Locate the cell with the specified text and output its [x, y] center coordinate. 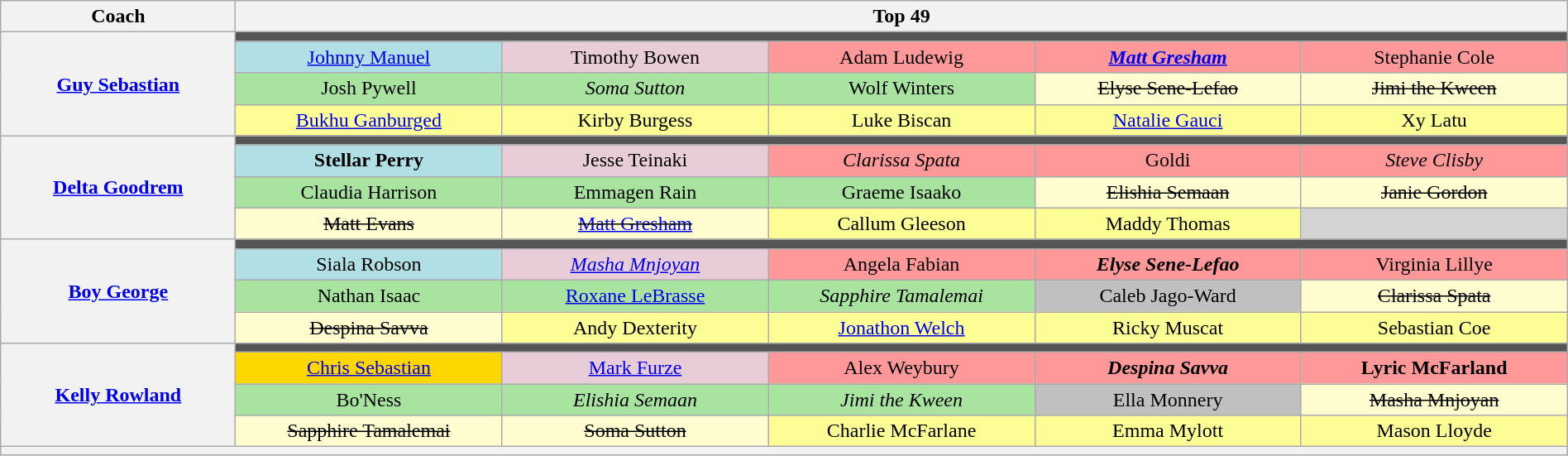
Kirby Burgess [635, 120]
Claudia Harrison [369, 192]
Guy Sebastian [118, 84]
Bo'Ness [369, 400]
Sebastian Coe [1434, 327]
Jonathon Welch [901, 327]
Josh Pywell [369, 89]
Mason Lloyde [1434, 431]
Emma Mylott [1168, 431]
Timothy Bowen [635, 57]
Stellar Perry [369, 161]
Lyric McFarland [1434, 368]
Janie Gordon [1434, 192]
Wolf Winters [901, 89]
Coach [118, 17]
Top 49 [901, 17]
Ricky Muscat [1168, 327]
Andy Dexterity [635, 327]
Angela Fabian [901, 264]
Caleb Jago-Ward [1168, 295]
Mark Furze [635, 368]
Xy Latu [1434, 120]
Ella Monnery [1168, 400]
Virginia Lillye [1434, 264]
Delta Goodrem [118, 187]
Siala Robson [369, 264]
Boy George [118, 291]
Natalie Gauci [1168, 120]
Goldi [1168, 161]
Callum Gleeson [901, 223]
Charlie McFarlane [901, 431]
Roxane LeBrasse [635, 295]
Matt Evans [369, 223]
Luke Biscan [901, 120]
Kelly Rowland [118, 396]
Adam Ludewig [901, 57]
Maddy Thomas [1168, 223]
Johnny Manuel [369, 57]
Steve Clisby [1434, 161]
Chris Sebastian [369, 368]
Alex Weybury [901, 368]
Nathan Isaac [369, 295]
Emmagen Rain [635, 192]
Graeme Isaako [901, 192]
Stephanie Cole [1434, 57]
Bukhu Ganburged [369, 120]
Jesse Teinaki [635, 161]
